Extract the [X, Y] coordinate from the center of the cell holding the provided text.  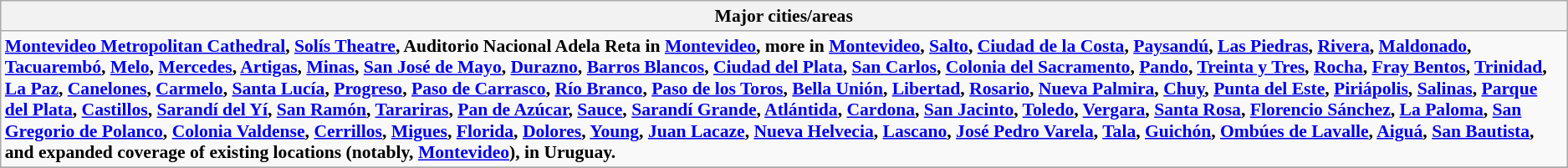
Major cities/areas [784, 16]
